For the text-containing cell, return its midpoint in (X, Y) coordinate format. 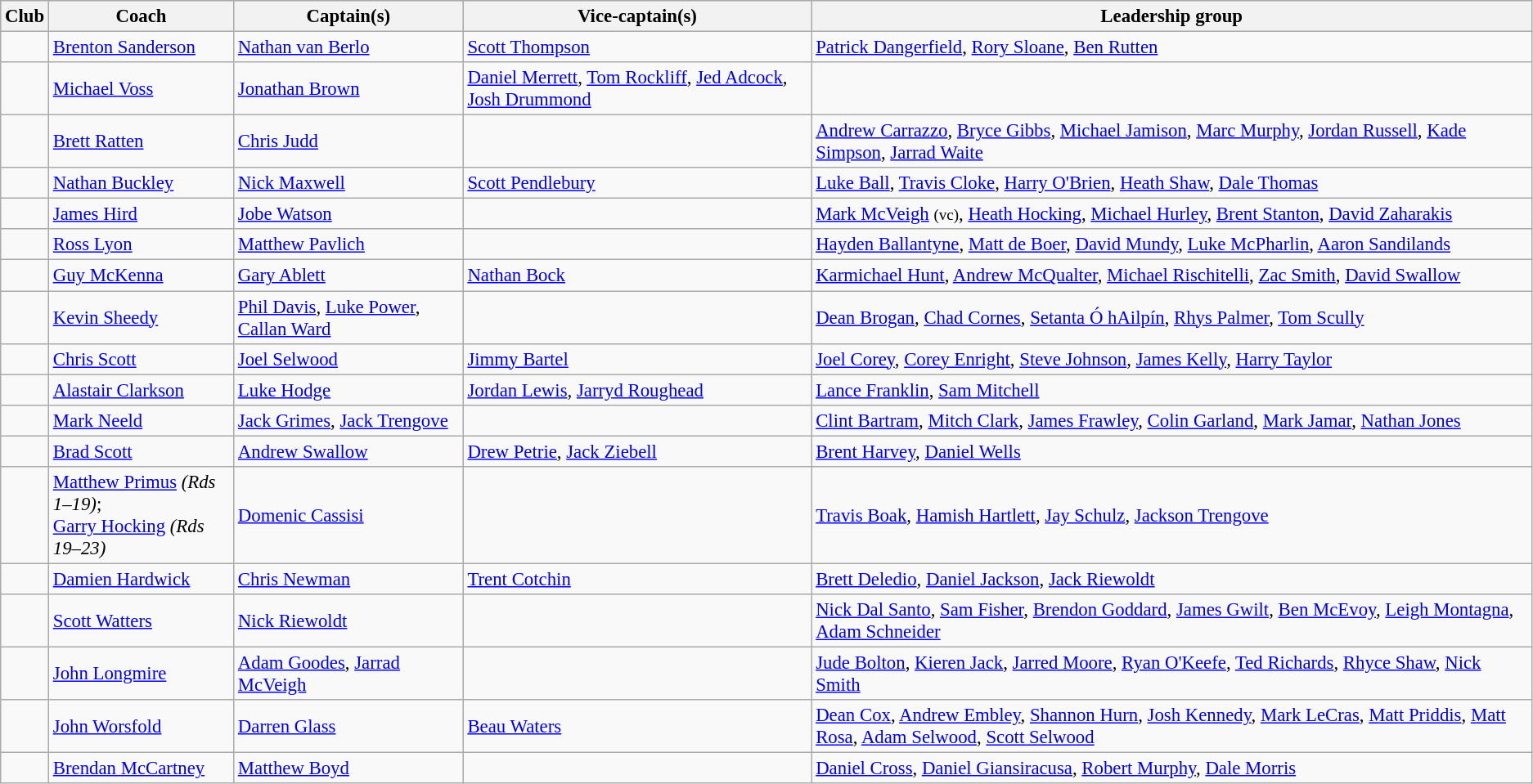
Luke Hodge (348, 390)
Travis Boak, Hamish Hartlett, Jay Schulz, Jackson Trengove (1171, 515)
Chris Scott (141, 359)
Guy McKenna (141, 276)
Kevin Sheedy (141, 317)
Phil Davis, Luke Power, Callan Ward (348, 317)
Beau Waters (637, 726)
Drew Petrie, Jack Ziebell (637, 451)
Jordan Lewis, Jarryd Roughead (637, 390)
Chris Newman (348, 579)
Captain(s) (348, 16)
Mark Neeld (141, 420)
Nathan Bock (637, 276)
Club (25, 16)
Damien Hardwick (141, 579)
Andrew Carrazzo, Bryce Gibbs, Michael Jamison, Marc Murphy, Jordan Russell, Kade Simpson, Jarrad Waite (1171, 142)
Nick Riewoldt (348, 621)
Brendan McCartney (141, 768)
Jude Bolton, Kieren Jack, Jarred Moore, Ryan O'Keefe, Ted Richards, Rhyce Shaw, Nick Smith (1171, 674)
Jobe Watson (348, 214)
Matthew Boyd (348, 768)
Jack Grimes, Jack Trengove (348, 420)
Dean Cox, Andrew Embley, Shannon Hurn, Josh Kennedy, Mark LeCras, Matt Priddis, Matt Rosa, Adam Selwood, Scott Selwood (1171, 726)
Nick Maxwell (348, 183)
Joel Corey, Corey Enright, Steve Johnson, James Kelly, Harry Taylor (1171, 359)
Hayden Ballantyne, Matt de Boer, David Mundy, Luke McPharlin, Aaron Sandilands (1171, 244)
Andrew Swallow (348, 451)
Scott Thompson (637, 47)
Brad Scott (141, 451)
Brenton Sanderson (141, 47)
John Worsfold (141, 726)
Ross Lyon (141, 244)
Leadership group (1171, 16)
Scott Pendlebury (637, 183)
Vice-captain(s) (637, 16)
Domenic Cassisi (348, 515)
Karmichael Hunt, Andrew McQualter, Michael Rischitelli, Zac Smith, David Swallow (1171, 276)
Clint Bartram, Mitch Clark, James Frawley, Colin Garland, Mark Jamar, Nathan Jones (1171, 420)
Matthew Primus (Rds 1–19); Garry Hocking (Rds 19–23) (141, 515)
Jimmy Bartel (637, 359)
Mark McVeigh (vc), Heath Hocking, Michael Hurley, Brent Stanton, David Zaharakis (1171, 214)
Daniel Merrett, Tom Rockliff, Jed Adcock, Josh Drummond (637, 88)
Daniel Cross, Daniel Giansiracusa, Robert Murphy, Dale Morris (1171, 768)
Patrick Dangerfield, Rory Sloane, Ben Rutten (1171, 47)
Lance Franklin, Sam Mitchell (1171, 390)
Matthew Pavlich (348, 244)
Coach (141, 16)
Trent Cotchin (637, 579)
Joel Selwood (348, 359)
Brett Deledio, Daniel Jackson, Jack Riewoldt (1171, 579)
Scott Watters (141, 621)
Brett Ratten (141, 142)
James Hird (141, 214)
Adam Goodes, Jarrad McVeigh (348, 674)
Alastair Clarkson (141, 390)
Nathan Buckley (141, 183)
Nick Dal Santo, Sam Fisher, Brendon Goddard, James Gwilt, Ben McEvoy, Leigh Montagna, Adam Schneider (1171, 621)
Chris Judd (348, 142)
Brent Harvey, Daniel Wells (1171, 451)
Michael Voss (141, 88)
Luke Ball, Travis Cloke, Harry O'Brien, Heath Shaw, Dale Thomas (1171, 183)
Darren Glass (348, 726)
Nathan van Berlo (348, 47)
Dean Brogan, Chad Cornes, Setanta Ó hAilpín, Rhys Palmer, Tom Scully (1171, 317)
John Longmire (141, 674)
Jonathan Brown (348, 88)
Gary Ablett (348, 276)
